Output the [x, y] coordinate of the center of the cell containing the given text.  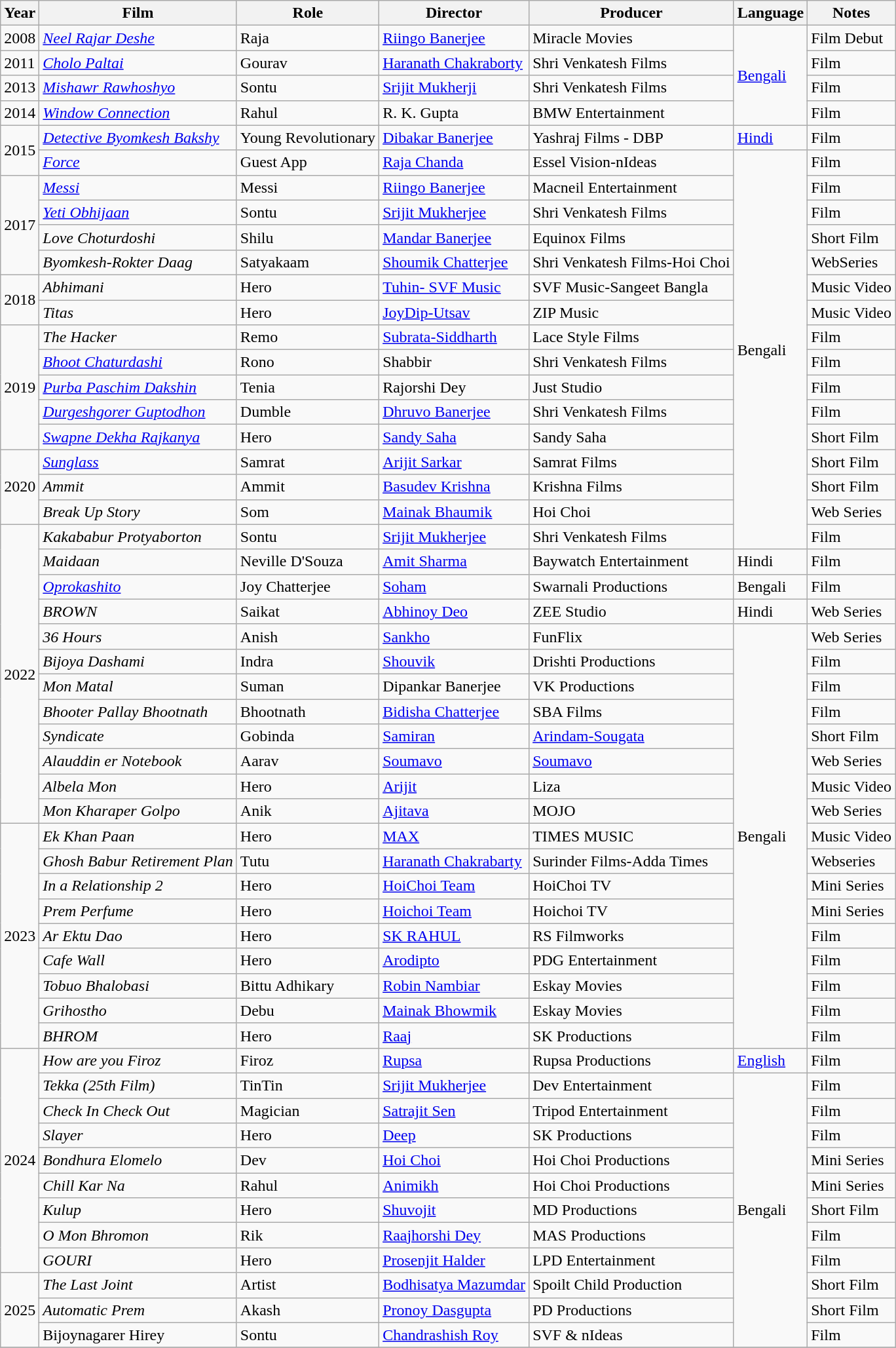
Guest App [308, 163]
Mon Kharaper Golpo [138, 811]
Oprokashito [138, 587]
Tutu [308, 861]
2017 [20, 225]
Rajorshi Dey [455, 387]
Robin Nambiar [455, 986]
Titas [138, 313]
TIMES MUSIC [631, 836]
TinTin [308, 1085]
Role [308, 13]
BHROM [138, 1035]
Hoichoi TV [631, 911]
Shouvik [455, 661]
Bhootnath [308, 711]
Macneil Entertainment [631, 187]
Bittu Adhikary [308, 986]
Kulup [138, 1210]
Bodhisatya Mazumdar [455, 1285]
Force [138, 163]
Alauddin er Notebook [138, 761]
JoyDip-Utsav [455, 313]
Remo [308, 337]
HoiChoi Team [455, 886]
ZIP Music [631, 313]
Gobinda [308, 737]
Samrat [308, 462]
Amit Sharma [455, 562]
Shabbir [455, 362]
Film Debut [851, 38]
Lace Style Films [631, 337]
Kakababur Protyaborton [138, 537]
Raajhorshi Dey [455, 1235]
2014 [20, 113]
Spoilt Child Production [631, 1285]
BROWN [138, 611]
Rupsa [455, 1060]
Samrat Films [631, 462]
GOURI [138, 1260]
PD Productions [631, 1310]
Albela Mon [138, 786]
Debu [308, 1011]
2025 [20, 1310]
HoiChoi TV [631, 886]
Love Choturdoshi [138, 237]
2013 [20, 88]
MAS Productions [631, 1235]
Notes [851, 13]
Bhoot Chaturdashi [138, 362]
Language [770, 13]
Abhinoy Deo [455, 611]
Cafe Wall [138, 961]
Bondhura Elomelo [138, 1161]
Tripod Entertainment [631, 1111]
Bijoya Dashami [138, 661]
Equinox Films [631, 237]
Mandar Banerjee [455, 237]
Grihostho [138, 1011]
LPD Entertainment [631, 1260]
Producer [631, 13]
Sunglass [138, 462]
Dumble [308, 412]
Maidaan [138, 562]
Purba Paschim Dakshin [138, 387]
Akash [308, 1310]
Arindam-Sougata [631, 737]
Rik [308, 1235]
Chandrashish Roy [455, 1335]
Raaj [455, 1035]
Window Connection [138, 113]
Deep [455, 1136]
Srijit Mukherji [455, 88]
36 Hours [138, 636]
Byomkesh-Rokter Daag [138, 262]
Automatic Prem [138, 1310]
Miracle Movies [631, 38]
Liza [631, 786]
Abhimani [138, 287]
Shuvojit [455, 1210]
Basudev Krishna [455, 487]
2023 [20, 936]
Pronoy Dasgupta [455, 1310]
Dev [308, 1161]
2018 [20, 299]
Animikh [455, 1185]
Shilu [308, 237]
MD Productions [631, 1210]
Webseries [851, 861]
2024 [20, 1160]
Tenia [308, 387]
Dev Entertainment [631, 1085]
Indra [308, 661]
WebSeries [851, 262]
Tekka (25th Film) [138, 1085]
RS Filmworks [631, 936]
Check In Check Out [138, 1111]
Ek Khan Paan [138, 836]
Mainak Bhaumik [455, 512]
Young Revolutionary [308, 138]
Durgeshgorer Guptodhon [138, 412]
Prosenjit Halder [455, 1260]
Syndicate [138, 737]
Ghosh Babur Retirement Plan [138, 861]
Artist [308, 1285]
Firoz [308, 1060]
Detective Byomkesh Bakshy [138, 138]
Slayer [138, 1136]
Raja [308, 38]
Arijit [455, 786]
Magician [308, 1111]
Bidisha Chatterjee [455, 711]
The Hacker [138, 337]
Haranath Chakraborty [455, 63]
SVF & nIdeas [631, 1335]
Saikat [308, 611]
Break Up Story [138, 512]
Joy Chatterjee [308, 587]
Anik [308, 811]
Rupsa Productions [631, 1060]
Director [455, 13]
2019 [20, 387]
MOJO [631, 811]
VK Productions [631, 686]
2008 [20, 38]
Samiran [455, 737]
Dibakar Banerjee [455, 138]
Chill Kar Na [138, 1185]
2022 [20, 674]
Tuhin- SVF Music [455, 287]
BMW Entertainment [631, 113]
R. K. Gupta [455, 113]
2015 [20, 150]
Ajitava [455, 811]
Yashraj Films - DBP [631, 138]
Haranath Chakrabarty [455, 861]
FunFlix [631, 636]
Arodipto [455, 961]
Ar Ektu Dao [138, 936]
Arijit Sarkar [455, 462]
Mon Matal [138, 686]
Satrajit Sen [455, 1111]
Gourav [308, 63]
2020 [20, 487]
Neville D'Souza [308, 562]
ZEE Studio [631, 611]
Yeti Obhijaan [138, 212]
Tobuo Bhalobasi [138, 986]
Swapne Dekha Rajkanya [138, 437]
SBA Films [631, 711]
Hoichoi Team [455, 911]
Subrata-Siddharth [455, 337]
Cholo Paltai [138, 63]
SVF Music-Sangeet Bangla [631, 287]
Rono [308, 362]
Shri Venkatesh Films-Hoi Choi [631, 262]
Mishawr Rawhoshyo [138, 88]
English [770, 1060]
Shoumik Chatterjee [455, 262]
Drishti Productions [631, 661]
Som [308, 512]
In a Relationship 2 [138, 886]
SK RAHUL [455, 936]
Anish [308, 636]
Essel Vision-nIdeas [631, 163]
Baywatch Entertainment [631, 562]
O Mon Bhromon [138, 1235]
Aarav [308, 761]
Surinder Films-Adda Times [631, 861]
Mainak Bhowmik [455, 1011]
The Last Joint [138, 1285]
Swarnali Productions [631, 587]
Bhooter Pallay Bhootnath [138, 711]
MAX [455, 836]
Sankho [455, 636]
Soham [455, 587]
Dhruvo Banerjee [455, 412]
Neel Rajar Deshe [138, 38]
Suman [308, 686]
Raja Chanda [455, 163]
How are you Firoz [138, 1060]
Bijoynagarer Hirey [138, 1335]
PDG Entertainment [631, 961]
Just Studio [631, 387]
Year [20, 13]
Satyakaam [308, 262]
Dipankar Banerjee [455, 686]
Prem Perfume [138, 911]
Krishna Films [631, 487]
2011 [20, 63]
